Extract the [X, Y] coordinate from the center of the cell holding the provided text.  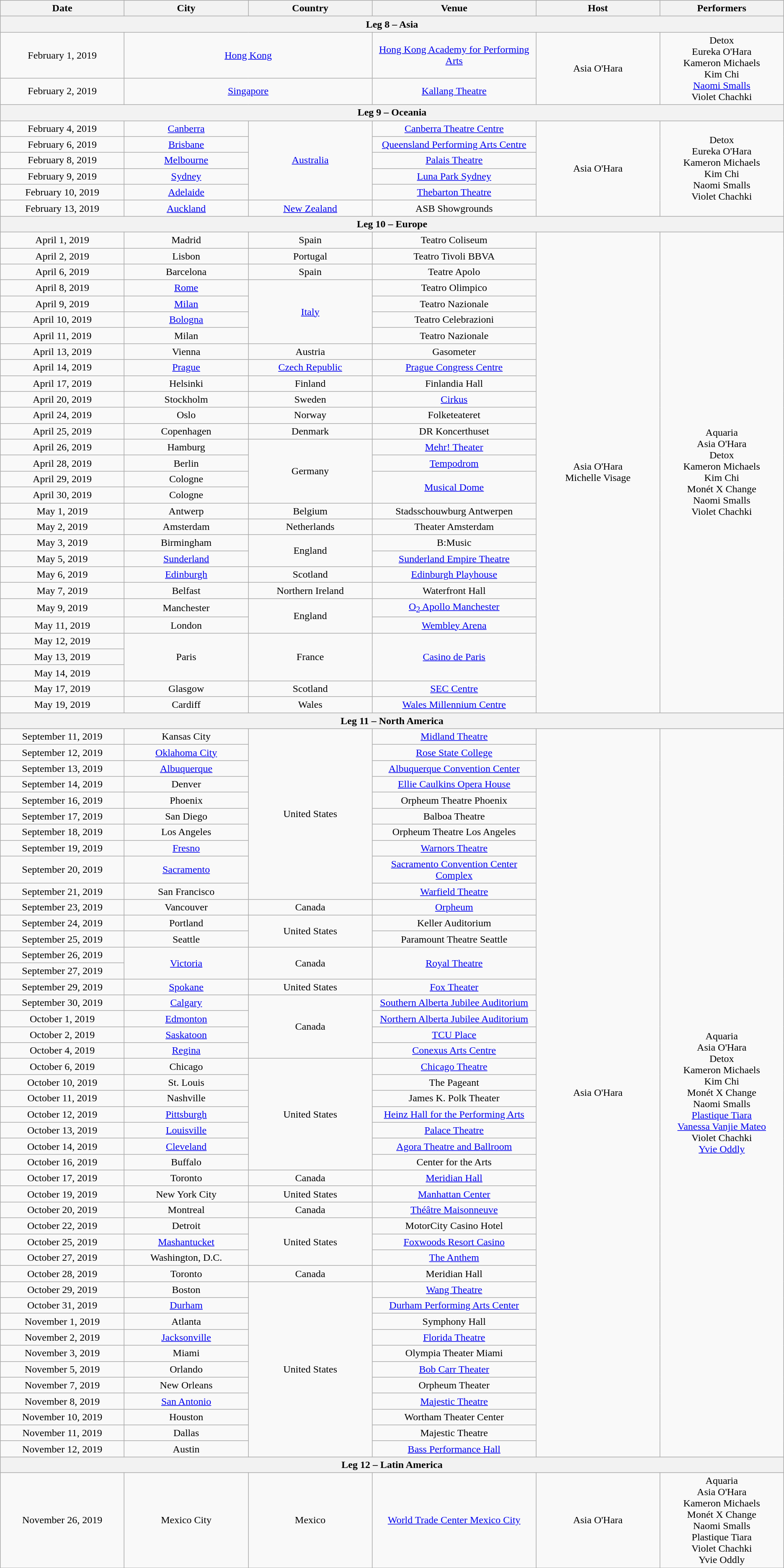
Manchester [186, 608]
Auckland [186, 208]
Brisbane [186, 144]
San Diego [186, 816]
Netherlands [310, 527]
May 11, 2019 [62, 625]
April 6, 2019 [62, 272]
Australia [310, 160]
Luna Park Sydney [454, 176]
The Pageant [454, 1082]
April 8, 2019 [62, 288]
Mexico [310, 1520]
February 2, 2019 [62, 91]
September 26, 2019 [62, 955]
Leg 9 – Oceania [392, 113]
October 31, 2019 [62, 1306]
October 1, 2019 [62, 1019]
Host [598, 8]
Asia O'HaraMichelle Visage [598, 472]
April 1, 2019 [62, 240]
Germany [310, 471]
April 13, 2019 [62, 352]
Sacramento [186, 870]
April 25, 2019 [62, 431]
September 16, 2019 [62, 800]
February 1, 2019 [62, 55]
May 9, 2019 [62, 608]
April 11, 2019 [62, 336]
September 21, 2019 [62, 891]
Teatro Olimpico [454, 288]
Norway [310, 415]
Sunderland [186, 559]
AquariaAsia O'HaraKameron MichaelsMonét X ChangeNaomi SmallsPlastique TiaraViolet ChachkiYvie Oddly [722, 1520]
Balboa Theatre [454, 816]
Los Angeles [186, 832]
September 18, 2019 [62, 832]
Kallang Theatre [454, 91]
Center for the Arts [454, 1162]
September 23, 2019 [62, 907]
Melbourne [186, 160]
Wortham Theater Center [454, 1417]
AquariaAsia O'HaraDetoxKameron MichaelsKim ChiMonét X ChangeNaomi SmallsViolet Chachki [722, 472]
Durham Performing Arts Center [454, 1306]
Heinz Hall for the Performing Arts [454, 1114]
April 26, 2019 [62, 447]
October 22, 2019 [62, 1226]
Singapore [248, 91]
October 4, 2019 [62, 1051]
Miami [186, 1353]
Mexico City [186, 1520]
Orpheum [454, 907]
Mashantucket [186, 1242]
St. Louis [186, 1082]
April 9, 2019 [62, 304]
Barcelona [186, 272]
September 12, 2019 [62, 753]
Hamburg [186, 447]
September 30, 2019 [62, 1003]
Saskatoon [186, 1035]
Wang Theatre [454, 1290]
New Orleans [186, 1385]
Keller Auditorium [454, 923]
May 2, 2019 [62, 527]
Seattle [186, 939]
November 12, 2019 [62, 1449]
Montreal [186, 1210]
Adelaide [186, 192]
October 6, 2019 [62, 1067]
Portland [186, 923]
Oklahoma City [186, 753]
April 28, 2019 [62, 463]
Southern Alberta Jubilee Auditorium [454, 1003]
Manhattan Center [454, 1194]
February 6, 2019 [62, 144]
October 28, 2019 [62, 1274]
London [186, 625]
Nashville [186, 1098]
Helsinki [186, 383]
February 4, 2019 [62, 129]
February 8, 2019 [62, 160]
Waterfront Hall [454, 591]
City [186, 8]
Denver [186, 784]
James K. Polk Theater [454, 1098]
May 19, 2019 [62, 705]
Agora Theatre and Ballroom [454, 1146]
ASB Showgrounds [454, 208]
May 7, 2019 [62, 591]
February 13, 2019 [62, 208]
Albuquerque Convention Center [454, 769]
October 17, 2019 [62, 1178]
October 12, 2019 [62, 1114]
Musical Dome [454, 487]
September 20, 2019 [62, 870]
November 10, 2019 [62, 1417]
Hong Kong [248, 55]
Conexus Arts Centre [454, 1051]
Leg 12 – Latin America [392, 1465]
Royal Theatre [454, 963]
October 16, 2019 [62, 1162]
Edinburgh Playhouse [454, 575]
Denmark [310, 431]
DR Koncerthuset [454, 431]
October 19, 2019 [62, 1194]
May 5, 2019 [62, 559]
Northern Ireland [310, 591]
September 29, 2019 [62, 987]
Tempodrom [454, 463]
Stadsschouwburg Antwerpen [454, 511]
Gasometer [454, 352]
Paris [186, 657]
April 20, 2019 [62, 399]
Victoria [186, 963]
Wembley Arena [454, 625]
Folketeateret [454, 415]
November 1, 2019 [62, 1321]
Houston [186, 1417]
Kansas City [186, 737]
Cardiff [186, 705]
Cirkus [454, 399]
Albuquerque [186, 769]
Thebarton Theatre [454, 192]
Orpheum Theater [454, 1385]
Dallas [186, 1433]
Paramount Theatre Seattle [454, 939]
November 3, 2019 [62, 1353]
April 30, 2019 [62, 495]
Atlanta [186, 1321]
Mehr! Theater [454, 447]
Prague [186, 368]
Prague Congress Centre [454, 368]
November 7, 2019 [62, 1385]
Buffalo [186, 1162]
Vienna [186, 352]
Boston [186, 1290]
Palace Theatre [454, 1130]
October 27, 2019 [62, 1258]
Orlando [186, 1369]
October 25, 2019 [62, 1242]
Spokane [186, 987]
New Zealand [310, 208]
May 13, 2019 [62, 657]
Fox Theater [454, 987]
September 17, 2019 [62, 816]
Copenhagen [186, 431]
October 13, 2019 [62, 1130]
Vancouver [186, 907]
France [310, 657]
World Trade Center Mexico City [454, 1520]
Antwerp [186, 511]
Fresno [186, 848]
Wales Millennium Centre [454, 705]
Sydney [186, 176]
Chicago Theatre [454, 1067]
May 14, 2019 [62, 673]
September 11, 2019 [62, 737]
Foxwoods Resort Casino [454, 1242]
Orpheum Theatre Phoenix [454, 800]
Cleveland [186, 1146]
Symphony Hall [454, 1321]
Austria [310, 352]
Théâtre Maisonneuve [454, 1210]
Bob Carr Theater [454, 1369]
April 14, 2019 [62, 368]
Regina [186, 1051]
Leg 11 – North America [392, 721]
Sweden [310, 399]
Birmingham [186, 543]
Finlandia Hall [454, 383]
Country [310, 8]
Berlin [186, 463]
Edmonton [186, 1019]
November 26, 2019 [62, 1520]
Czech Republic [310, 368]
Durham [186, 1306]
September 19, 2019 [62, 848]
Leg 8 – Asia [392, 24]
Madrid [186, 240]
San Antonio [186, 1401]
Oslo [186, 415]
Teatro Coliseum [454, 240]
May 6, 2019 [62, 575]
Orpheum Theatre Los Angeles [454, 832]
Ellie Caulkins Opera House [454, 784]
Jacksonville [186, 1337]
Stockholm [186, 399]
February 10, 2019 [62, 192]
Canberra Theatre Centre [454, 129]
November 2, 2019 [62, 1337]
Wales [310, 705]
Teatro Tivoli BBVA [454, 256]
Bologna [186, 320]
New York City [186, 1194]
November 11, 2019 [62, 1433]
October 10, 2019 [62, 1082]
Theater Amsterdam [454, 527]
Calgary [186, 1003]
Belfast [186, 591]
Olympia Theater Miami [454, 1353]
MotorCity Casino Hotel [454, 1226]
Date [62, 8]
Warfield Theatre [454, 891]
Canberra [186, 129]
Sacramento Convention Center Complex [454, 870]
Bass Performance Hall [454, 1449]
February 9, 2019 [62, 176]
Rose State College [454, 753]
Sunderland Empire Theatre [454, 559]
September 27, 2019 [62, 971]
April 29, 2019 [62, 479]
November 8, 2019 [62, 1401]
September 13, 2019 [62, 769]
May 17, 2019 [62, 689]
Amsterdam [186, 527]
SEC Centre [454, 689]
Italy [310, 312]
Lisbon [186, 256]
October 2, 2019 [62, 1035]
October 11, 2019 [62, 1098]
O2 Apollo Manchester [454, 608]
Chicago [186, 1067]
Leg 10 – Europe [392, 224]
TCU Place [454, 1035]
May 3, 2019 [62, 543]
San Francisco [186, 891]
Casino de Paris [454, 657]
Florida Theatre [454, 1337]
November 5, 2019 [62, 1369]
The Anthem [454, 1258]
Teatre Apolo [454, 272]
April 2, 2019 [62, 256]
Finland [310, 383]
Portugal [310, 256]
Hong Kong Academy for Performing Arts [454, 55]
May 12, 2019 [62, 641]
Austin [186, 1449]
September 25, 2019 [62, 939]
Pittsburgh [186, 1114]
Detroit [186, 1226]
Washington, D.C. [186, 1258]
April 24, 2019 [62, 415]
Rome [186, 288]
April 10, 2019 [62, 320]
September 24, 2019 [62, 923]
October 20, 2019 [62, 1210]
Glasgow [186, 689]
Venue [454, 8]
B:Music [454, 543]
October 29, 2019 [62, 1290]
September 14, 2019 [62, 784]
Performers [722, 8]
Warnors Theatre [454, 848]
Palais Theatre [454, 160]
April 17, 2019 [62, 383]
Belgium [310, 511]
Queensland Performing Arts Centre [454, 144]
Northern Alberta Jubilee Auditorium [454, 1019]
May 1, 2019 [62, 511]
Midland Theatre [454, 737]
Teatro Celebrazioni [454, 320]
October 14, 2019 [62, 1146]
Louisville [186, 1130]
AquariaAsia O'HaraDetoxKameron MichaelsKim ChiMonét X ChangeNaomi SmallsPlastique TiaraVanessa Vanjie MateoViolet ChachkiYvie Oddly [722, 1093]
Phoenix [186, 800]
Edinburgh [186, 575]
